Find where the given text appears and provide that cell's center as (x, y) coordinate. 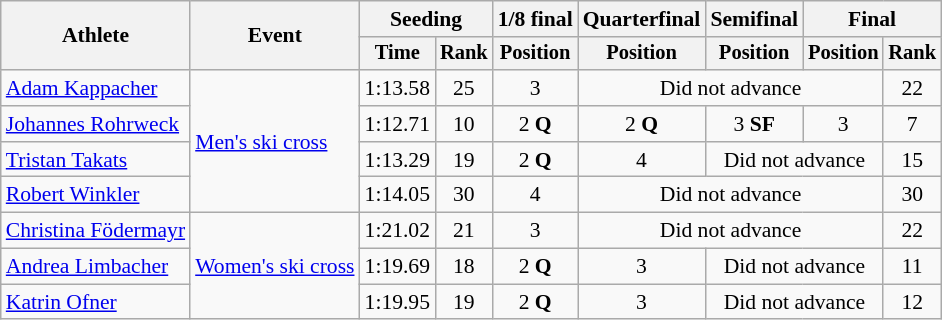
25 (464, 88)
21 (464, 231)
1:19.95 (398, 302)
Tristan Takats (96, 160)
1:21.02 (398, 231)
Time (398, 54)
Robert Winkler (96, 195)
Men's ski cross (274, 141)
1:13.58 (398, 88)
7 (912, 124)
Katrin Ofner (96, 302)
10 (464, 124)
18 (464, 267)
11 (912, 267)
Seeding (426, 19)
1:19.69 (398, 267)
Adam Kappacher (96, 88)
Final (872, 19)
1/8 final (536, 19)
15 (912, 160)
12 (912, 302)
Johannes Rohrweck (96, 124)
Women's ski cross (274, 266)
1:14.05 (398, 195)
Event (274, 36)
3 SF (754, 124)
Andrea Limbacher (96, 267)
Christina Födermayr (96, 231)
1:13.29 (398, 160)
Semifinal (754, 19)
Athlete (96, 36)
Quarterfinal (642, 19)
1:12.71 (398, 124)
